Output the [x, y] coordinate of the center of the cell containing the given text.  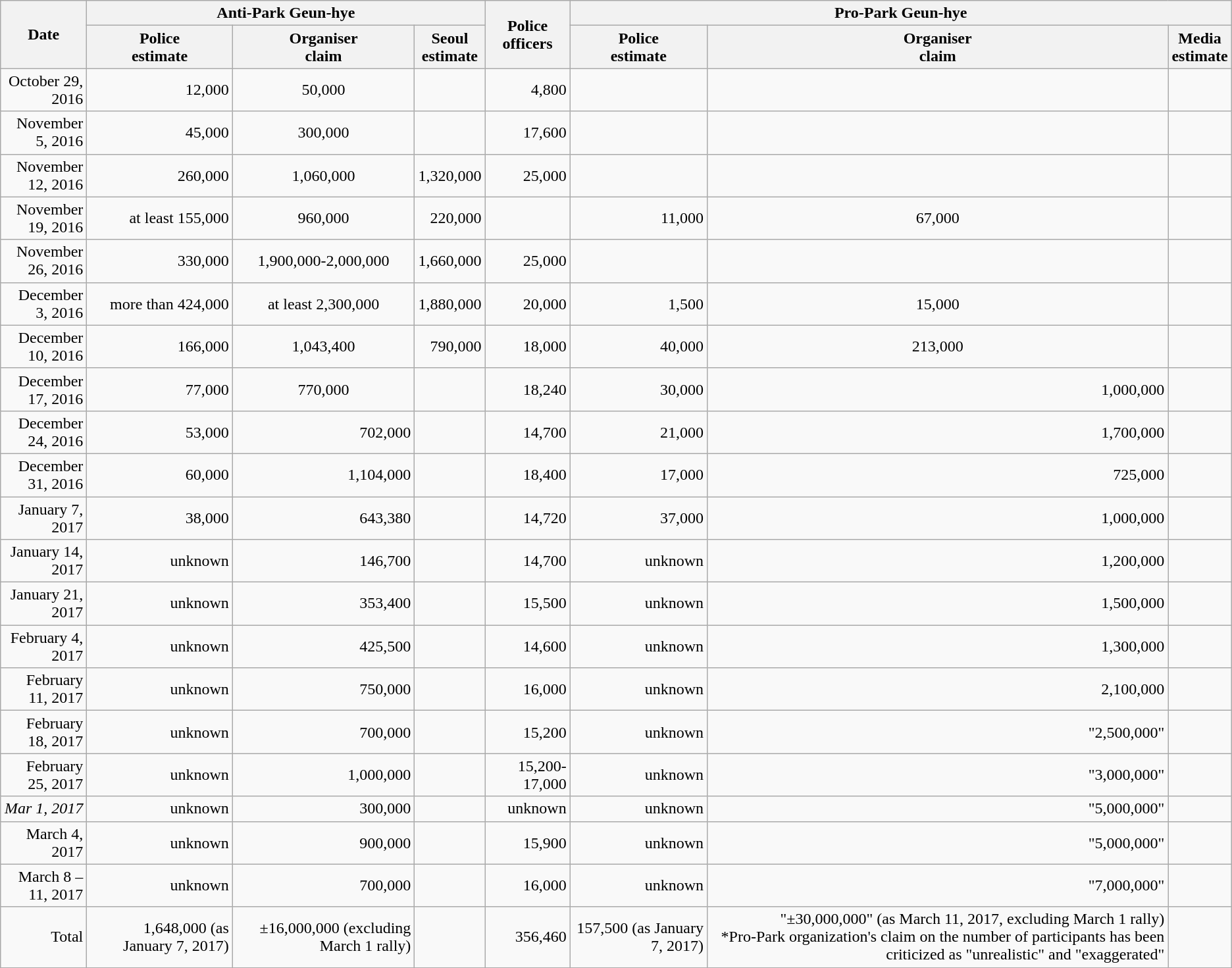
January 7, 2017 [43, 517]
50,000 [324, 89]
18,240 [528, 390]
1,060,000 [324, 175]
750,000 [324, 690]
November 5, 2016 [43, 133]
January 14, 2017 [43, 561]
12,000 [159, 89]
December 10, 2016 [43, 346]
March 8 – 11, 2017 [43, 886]
February 11, 2017 [43, 690]
53,000 [159, 432]
15,200 [528, 732]
14,600 [528, 646]
38,000 [159, 517]
Mediaestimate [1200, 47]
45,000 [159, 133]
15,200-17,000 [528, 775]
260,000 [159, 175]
960,000 [324, 218]
15,900 [528, 842]
18,000 [528, 346]
220,000 [450, 218]
11,000 [638, 218]
March 4, 2017 [43, 842]
1,200,000 [938, 561]
more than 424,000 [159, 304]
December 24, 2016 [43, 432]
770,000 [324, 390]
Pro-Park Geun-hye [900, 13]
November 12, 2016 [43, 175]
at least 155,000 [159, 218]
November 19, 2016 [43, 218]
"7,000,000" [938, 886]
1,104,000 [324, 475]
18,400 [528, 475]
December 31, 2016 [43, 475]
725,000 [938, 475]
643,380 [324, 517]
15,000 [938, 304]
December 3, 2016 [43, 304]
20,000 [528, 304]
21,000 [638, 432]
37,000 [638, 517]
1,648,000 (as January 7, 2017) [159, 937]
1,300,000 [938, 646]
February 18, 2017 [43, 732]
353,400 [324, 604]
at least 2,300,000 [324, 304]
February 25, 2017 [43, 775]
February 4, 2017 [43, 646]
1,660,000 [450, 261]
January 21, 2017 [43, 604]
1,500,000 [938, 604]
October 29, 2016 [43, 89]
1,500 [638, 304]
67,000 [938, 218]
77,000 [159, 390]
17,600 [528, 133]
Date [43, 34]
14,720 [528, 517]
146,700 [324, 561]
1,700,000 [938, 432]
"2,500,000" [938, 732]
Seoulestimate [450, 47]
356,460 [528, 937]
Policeofficers [528, 34]
1,880,000 [450, 304]
790,000 [450, 346]
"3,000,000" [938, 775]
December 17, 2016 [43, 390]
1,900,000-2,000,000 [324, 261]
213,000 [938, 346]
900,000 [324, 842]
4,800 [528, 89]
1,043,400 [324, 346]
166,000 [159, 346]
2,100,000 [938, 690]
Anti-Park Geun-hye [286, 13]
60,000 [159, 475]
30,000 [638, 390]
702,000 [324, 432]
1,320,000 [450, 175]
Total [43, 937]
40,000 [638, 346]
±16,000,000 (excluding March 1 rally) [324, 937]
330,000 [159, 261]
Mar 1, 2017 [43, 809]
157,500 (as January 7, 2017) [638, 937]
425,500 [324, 646]
17,000 [638, 475]
November 26, 2016 [43, 261]
15,500 [528, 604]
